Find where the given text appears and provide that cell's center as [x, y] coordinate. 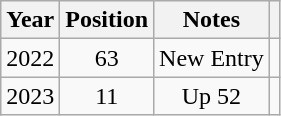
2022 [30, 58]
63 [107, 58]
New Entry [212, 58]
11 [107, 96]
Year [30, 20]
Position [107, 20]
Up 52 [212, 96]
2023 [30, 96]
Notes [212, 20]
